Capture the cell that displays the provided text and extract its [x, y] central coordinate. 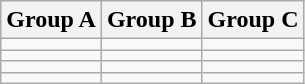
Group B [152, 20]
Group A [52, 20]
Group C [253, 20]
